Determine the (x, y) coordinate at the center of the cell enclosing the given text.  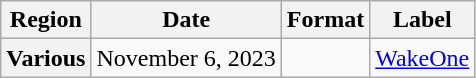
November 6, 2023 (186, 58)
Region (46, 20)
Format (325, 20)
Date (186, 20)
Label (422, 20)
Various (46, 58)
WakeOne (422, 58)
